Search for the cell housing the specified text and yield its (X, Y) center coordinate. 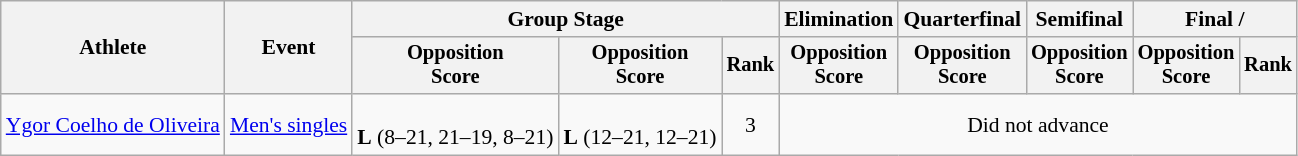
3 (751, 124)
Semifinal (1080, 19)
Quarterfinal (962, 19)
Elimination (838, 19)
Group Stage (566, 19)
Ygor Coelho de Oliveira (113, 124)
L (12–21, 12–21) (640, 124)
Men's singles (288, 124)
Athlete (113, 48)
Final / (1215, 19)
Did not advance (1038, 124)
Event (288, 48)
L (8–21, 21–19, 8–21) (455, 124)
